Identify which cell holds the provided text, then report its [X, Y] central coordinate. 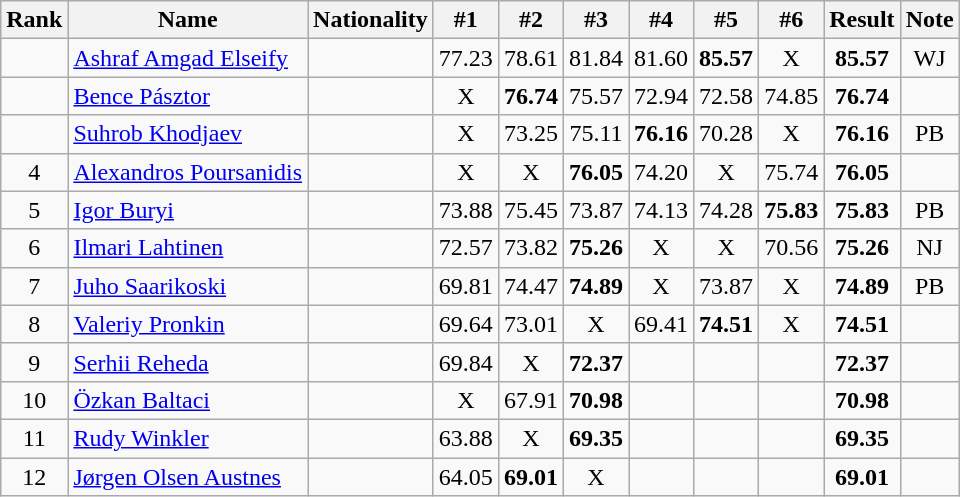
Özkan Baltaci [188, 400]
Rudy Winkler [188, 438]
NJ [930, 248]
69.64 [466, 324]
72.58 [726, 96]
Nationality [371, 20]
7 [34, 286]
Note [930, 20]
64.05 [466, 477]
#4 [660, 20]
74.28 [726, 210]
69.41 [660, 324]
81.60 [660, 58]
73.82 [530, 248]
70.28 [726, 134]
Serhii Reheda [188, 362]
Ashraf Amgad Elseify [188, 58]
Name [188, 20]
67.91 [530, 400]
73.01 [530, 324]
75.45 [530, 210]
5 [34, 210]
63.88 [466, 438]
Result [862, 20]
77.23 [466, 58]
74.85 [792, 96]
10 [34, 400]
72.57 [466, 248]
Igor Buryi [188, 210]
#5 [726, 20]
Valeriy Pronkin [188, 324]
74.13 [660, 210]
8 [34, 324]
75.57 [596, 96]
Suhrob Khodjaev [188, 134]
78.61 [530, 58]
WJ [930, 58]
Rank [34, 20]
#1 [466, 20]
4 [34, 172]
#3 [596, 20]
Jørgen Olsen Austnes [188, 477]
75.74 [792, 172]
73.25 [530, 134]
Bence Pásztor [188, 96]
69.84 [466, 362]
11 [34, 438]
Juho Saarikoski [188, 286]
9 [34, 362]
74.20 [660, 172]
12 [34, 477]
73.88 [466, 210]
6 [34, 248]
74.47 [530, 286]
72.94 [660, 96]
75.11 [596, 134]
81.84 [596, 58]
Ilmari Lahtinen [188, 248]
#6 [792, 20]
69.81 [466, 286]
#2 [530, 20]
70.56 [792, 248]
Alexandros Poursanidis [188, 172]
